For the text-containing cell, return its midpoint in [x, y] coordinate format. 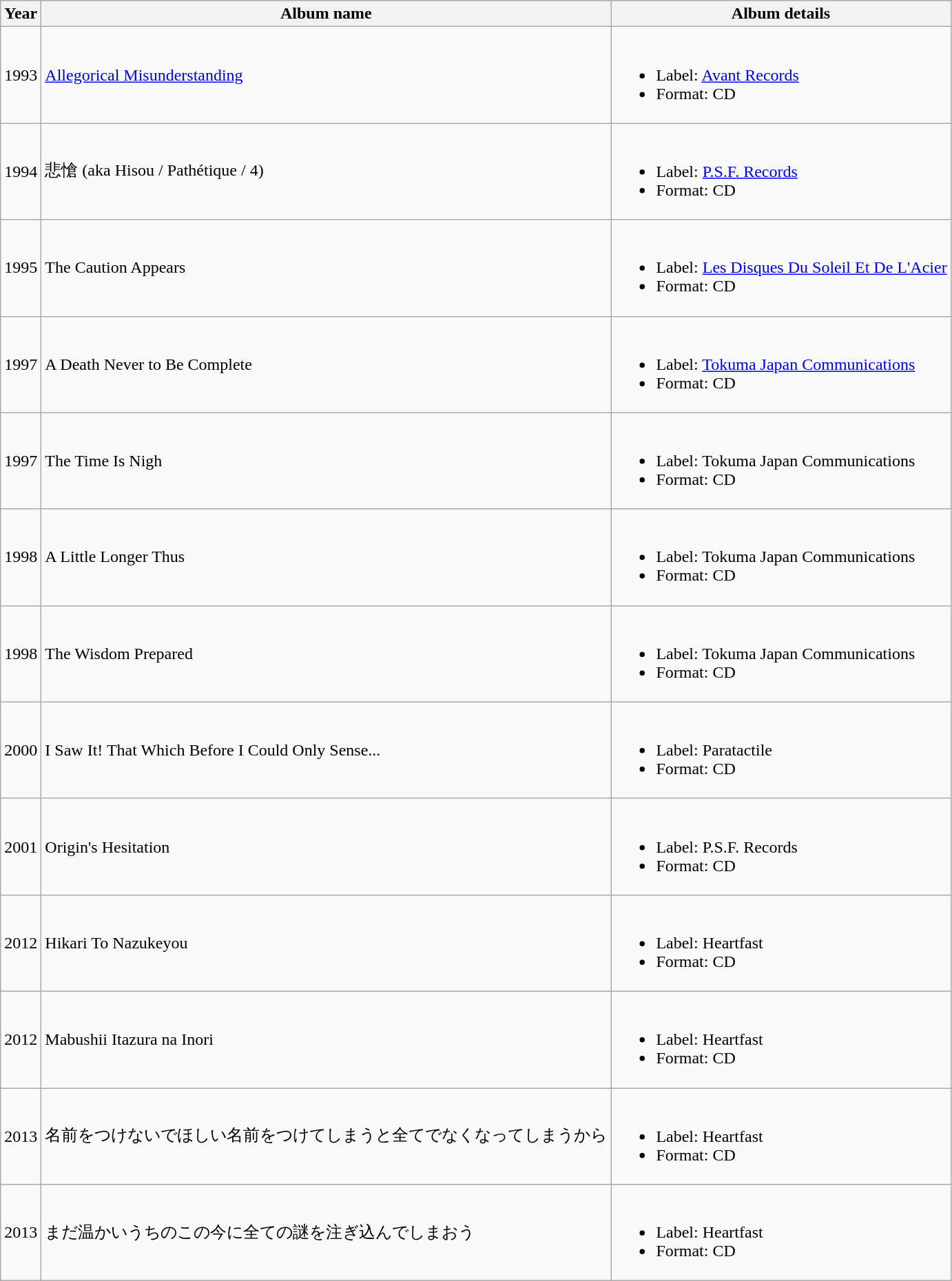
The Wisdom Prepared [327, 654]
名前をつけないでほしい名前をつけてしまうと全てでなくなってしまうから [327, 1136]
Album name [327, 14]
The Caution Appears [327, 268]
Year [21, 14]
I Saw It! That Which Before I Could Only Sense... [327, 750]
Hikari To Nazukeyou [327, 943]
悲愴 (aka Hisou / Pathétique / 4) [327, 171]
A Little Longer Thus [327, 557]
The Time Is Nigh [327, 461]
A Death Never to Be Complete [327, 364]
まだ温かいうちのこの今に全ての謎を注ぎ込んでしまおう [327, 1233]
1995 [21, 268]
Album details [781, 14]
1994 [21, 171]
Mabushii Itazura na Inori [327, 1039]
1993 [21, 75]
Label: Avant RecordsFormat: CD [781, 75]
Origin's Hesitation [327, 846]
Allegorical Misunderstanding [327, 75]
2000 [21, 750]
Label: ParatactileFormat: CD [781, 750]
2001 [21, 846]
Label: Les Disques Du Soleil Et De L'AcierFormat: CD [781, 268]
